Detect which cell encompasses the target text, then output its [x, y] center coordinate. 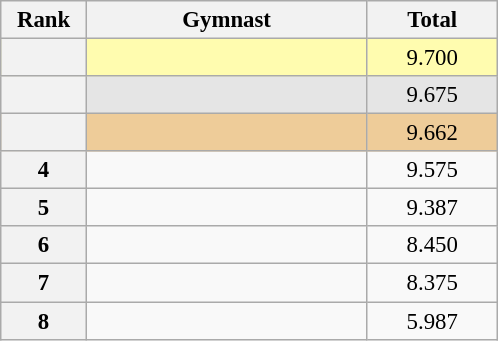
8.450 [432, 245]
8 [44, 321]
Rank [44, 20]
Total [432, 20]
9.700 [432, 58]
7 [44, 283]
9.575 [432, 170]
9.675 [432, 95]
4 [44, 170]
Gymnast [226, 20]
8.375 [432, 283]
9.662 [432, 133]
5.987 [432, 321]
6 [44, 245]
9.387 [432, 208]
5 [44, 208]
